Determine the (X, Y) coordinate at the center of the cell enclosing the given text.  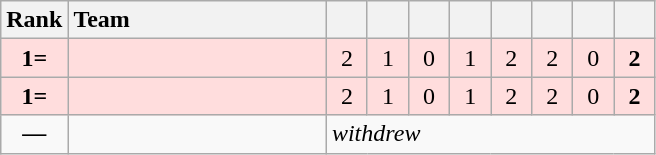
Rank (34, 20)
— (34, 134)
Team (198, 20)
withdrew (490, 134)
